Return (X, Y) of the center of cell containing provided text 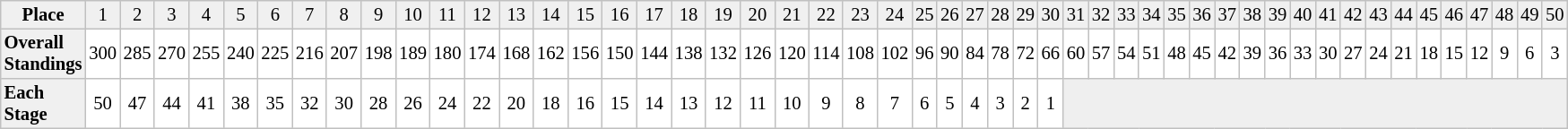
168 (516, 54)
60 (1076, 54)
120 (792, 54)
57 (1101, 54)
198 (378, 54)
34 (1151, 14)
144 (654, 54)
31 (1076, 14)
240 (240, 54)
102 (895, 54)
51 (1151, 54)
17 (654, 14)
180 (447, 54)
285 (137, 54)
46 (1454, 14)
40 (1303, 14)
126 (758, 54)
29 (1026, 14)
54 (1126, 54)
25 (924, 14)
19 (723, 14)
Overall Standings (43, 54)
216 (309, 54)
225 (275, 54)
96 (924, 54)
207 (343, 54)
150 (619, 54)
255 (206, 54)
37 (1227, 14)
174 (481, 54)
84 (975, 54)
156 (585, 54)
114 (827, 54)
66 (1051, 54)
90 (949, 54)
Place (43, 14)
162 (550, 54)
138 (689, 54)
72 (1026, 54)
132 (723, 54)
43 (1378, 14)
300 (102, 54)
108 (860, 54)
49 (1529, 14)
Each Stage (43, 104)
23 (860, 14)
78 (1001, 54)
189 (412, 54)
270 (171, 54)
